For the text-containing cell, return its midpoint in (X, Y) coordinate format. 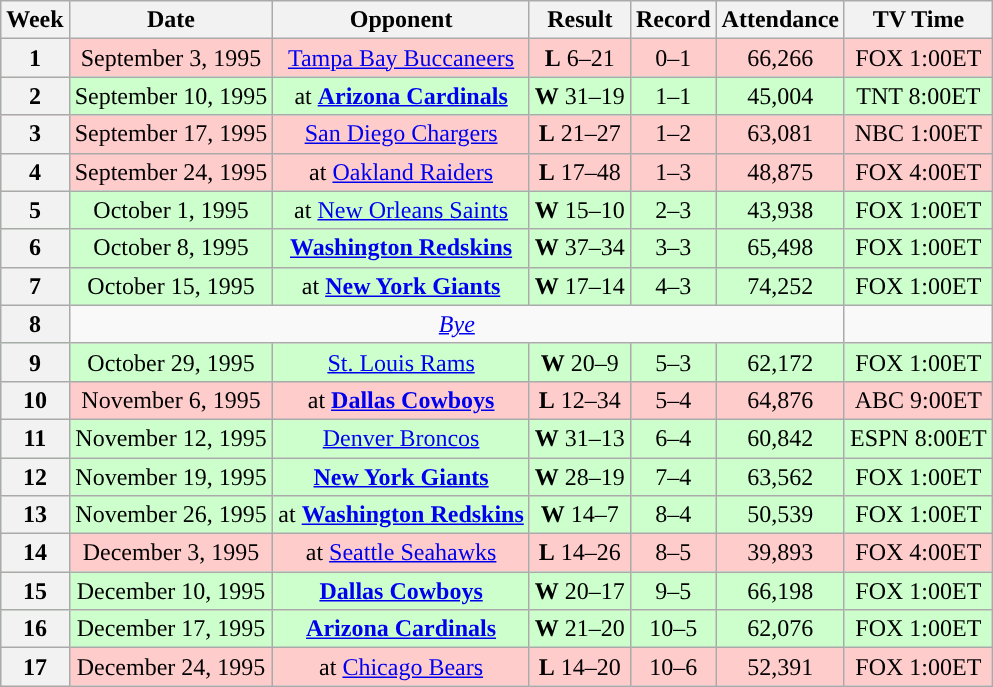
NBC 1:00ET (918, 134)
1 (35, 58)
8 (35, 324)
1–2 (673, 134)
Arizona Cardinals (401, 629)
November 19, 1995 (171, 477)
62,172 (780, 362)
ESPN 8:00ET (918, 438)
3 (35, 134)
December 24, 1995 (171, 667)
45,004 (780, 96)
TV Time (918, 20)
60,842 (780, 438)
December 17, 1995 (171, 629)
at Chicago Bears (401, 667)
6–4 (673, 438)
October 15, 1995 (171, 286)
8–5 (673, 553)
at New Orleans Saints (401, 210)
65,498 (780, 248)
September 10, 1995 (171, 96)
5 (35, 210)
at Arizona Cardinals (401, 96)
43,938 (780, 210)
74,252 (780, 286)
at Oakland Raiders (401, 172)
L 6–21 (580, 58)
8–4 (673, 515)
December 3, 1995 (171, 553)
Record (673, 20)
15 (35, 591)
W 31–19 (580, 96)
November 6, 1995 (171, 400)
66,266 (780, 58)
48,875 (780, 172)
63,562 (780, 477)
Date (171, 20)
9 (35, 362)
L 12–34 (580, 400)
L 17–48 (580, 172)
W 21–20 (580, 629)
at Dallas Cowboys (401, 400)
1–1 (673, 96)
L 14–26 (580, 553)
7–4 (673, 477)
September 3, 1995 (171, 58)
November 12, 1995 (171, 438)
62,076 (780, 629)
50,539 (780, 515)
W 28–19 (580, 477)
1–3 (673, 172)
Washington Redskins (401, 248)
at Washington Redskins (401, 515)
63,081 (780, 134)
Attendance (780, 20)
2–3 (673, 210)
September 24, 1995 (171, 172)
Week (35, 20)
W 14–7 (580, 515)
16 (35, 629)
Dallas Cowboys (401, 591)
14 (35, 553)
W 37–34 (580, 248)
2 (35, 96)
W 20–17 (580, 591)
ABC 9:00ET (918, 400)
7 (35, 286)
Opponent (401, 20)
New York Giants (401, 477)
TNT 8:00ET (918, 96)
December 10, 1995 (171, 591)
November 26, 1995 (171, 515)
4–3 (673, 286)
San Diego Chargers (401, 134)
October 1, 1995 (171, 210)
Denver Broncos (401, 438)
6 (35, 248)
0–1 (673, 58)
Bye (456, 324)
W 17–14 (580, 286)
17 (35, 667)
L 14–20 (580, 667)
52,391 (780, 667)
66,198 (780, 591)
Result (580, 20)
5–3 (673, 362)
10–5 (673, 629)
11 (35, 438)
10–6 (673, 667)
at New York Giants (401, 286)
at Seattle Seahawks (401, 553)
St. Louis Rams (401, 362)
Tampa Bay Buccaneers (401, 58)
39,893 (780, 553)
L 21–27 (580, 134)
4 (35, 172)
W 15–10 (580, 210)
October 8, 1995 (171, 248)
3–3 (673, 248)
October 29, 1995 (171, 362)
W 20–9 (580, 362)
13 (35, 515)
12 (35, 477)
September 17, 1995 (171, 134)
10 (35, 400)
5–4 (673, 400)
64,876 (780, 400)
9–5 (673, 591)
W 31–13 (580, 438)
